From the cell containing the given text, extract its center point as (x, y) coordinate. 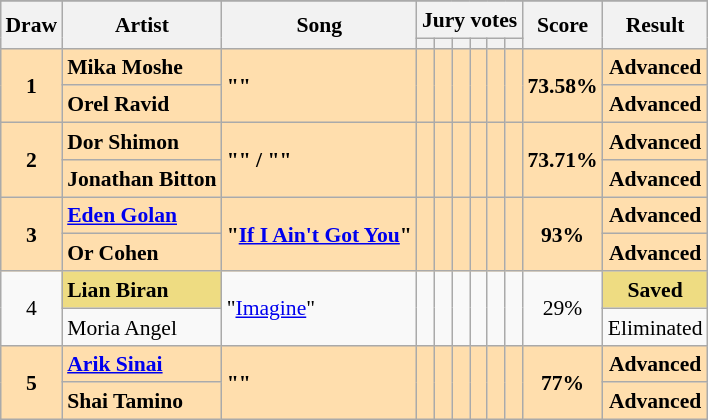
Song (320, 24)
Draw (31, 24)
77% (562, 382)
Lian Biran (142, 290)
Moria Angel (142, 326)
Eliminated (656, 326)
Dor Shimon (142, 142)
Artist (142, 24)
Shai Tamino (142, 402)
Result (656, 24)
Or Cohen (142, 252)
Jury votes (470, 20)
Jonathan Bitton (142, 178)
Mika Moshe (142, 66)
"" / "" (320, 160)
"If I Ain't Got You" (320, 234)
29% (562, 308)
Saved (656, 290)
2 (31, 160)
Eden Golan (142, 216)
73.58% (562, 85)
73.71% (562, 160)
4 (31, 308)
93% (562, 234)
5 (31, 382)
Arik Sinai (142, 364)
Orel Ravid (142, 104)
1 (31, 85)
"Imagine" (320, 308)
3 (31, 234)
Score (562, 24)
